For the text-containing cell, return its midpoint in [X, Y] coordinate format. 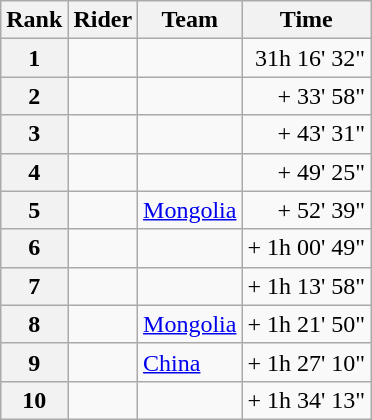
31h 16' 32" [306, 58]
2 [34, 96]
Rank [34, 20]
+ 1h 27' 10" [306, 362]
Rider [103, 20]
+ 1h 00' 49" [306, 248]
4 [34, 172]
Time [306, 20]
1 [34, 58]
3 [34, 134]
6 [34, 248]
+ 1h 13' 58" [306, 286]
7 [34, 286]
+ 33' 58" [306, 96]
10 [34, 400]
9 [34, 362]
Team [190, 20]
5 [34, 210]
+ 1h 21' 50" [306, 324]
+ 49' 25" [306, 172]
+ 52' 39" [306, 210]
China [190, 362]
8 [34, 324]
+ 1h 34' 13" [306, 400]
+ 43' 31" [306, 134]
